Determine the (x, y) coordinate at the center of the cell enclosing the given text.  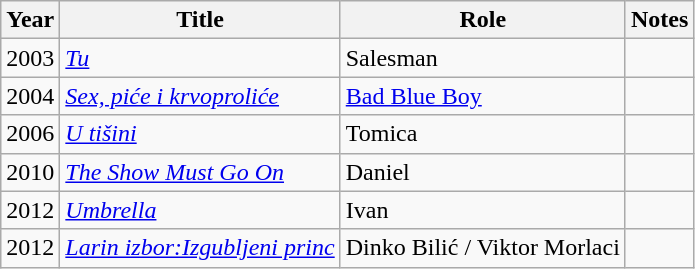
Larin izbor:Izgubljeni princ (200, 248)
2010 (30, 172)
Salesman (482, 58)
Ivan (482, 210)
2004 (30, 96)
Title (200, 20)
Sex, piće i krvoproliće (200, 96)
Bad Blue Boy (482, 96)
Tomica (482, 134)
Tu (200, 58)
Role (482, 20)
Dinko Bilić / Viktor Morlaci (482, 248)
2006 (30, 134)
2003 (30, 58)
Notes (659, 20)
Daniel (482, 172)
The Show Must Go On (200, 172)
Umbrella (200, 210)
U tišini (200, 134)
Year (30, 20)
